Provide the [x, y] coordinate of the cell's center where the given text is located.  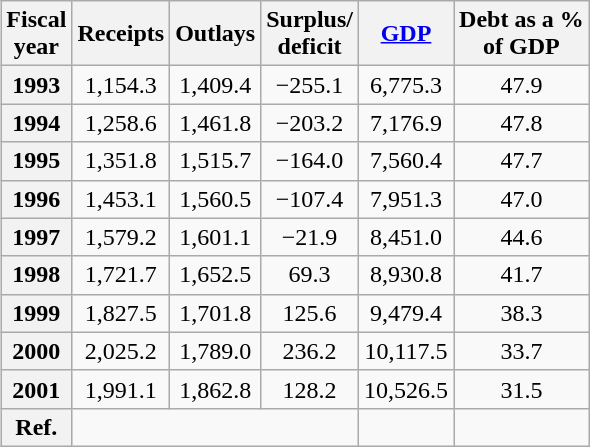
47.9 [522, 85]
7,176.9 [406, 123]
GDP [406, 34]
7,560.4 [406, 161]
Outlays [216, 34]
Fiscalyear [36, 34]
Debt as a %of GDP [522, 34]
Surplus/deficit [310, 34]
38.3 [522, 313]
236.2 [310, 351]
1,515.7 [216, 161]
2001 [36, 389]
7,951.3 [406, 199]
125.6 [310, 313]
1,461.8 [216, 123]
44.6 [522, 237]
1,721.7 [121, 275]
1,862.8 [216, 389]
41.7 [522, 275]
1997 [36, 237]
1,579.2 [121, 237]
−21.9 [310, 237]
6,775.3 [406, 85]
1,701.8 [216, 313]
−203.2 [310, 123]
9,479.4 [406, 313]
10,117.5 [406, 351]
−164.0 [310, 161]
1,351.8 [121, 161]
Ref. [36, 427]
1,601.1 [216, 237]
47.7 [522, 161]
33.7 [522, 351]
8,451.0 [406, 237]
1,154.3 [121, 85]
47.8 [522, 123]
1,789.0 [216, 351]
2,025.2 [121, 351]
1993 [36, 85]
1,652.5 [216, 275]
1998 [36, 275]
31.5 [522, 389]
1,258.6 [121, 123]
10,526.5 [406, 389]
1,409.4 [216, 85]
1,560.5 [216, 199]
2000 [36, 351]
−107.4 [310, 199]
69.3 [310, 275]
47.0 [522, 199]
1,991.1 [121, 389]
1995 [36, 161]
1,453.1 [121, 199]
−255.1 [310, 85]
1999 [36, 313]
1,827.5 [121, 313]
1996 [36, 199]
1994 [36, 123]
Receipts [121, 34]
128.2 [310, 389]
8,930.8 [406, 275]
